Search for the cell housing the specified text and yield its [X, Y] center coordinate. 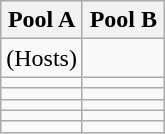
(Hosts) [42, 58]
Pool A [42, 20]
Pool B [123, 20]
